Return the [X, Y] coordinate for the center point of the cell that contains the specified text.  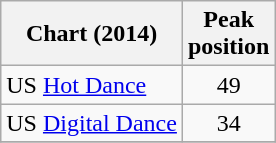
49 [228, 85]
Peakposition [228, 34]
34 [228, 123]
Chart (2014) [92, 34]
US Digital Dance [92, 123]
US Hot Dance [92, 85]
